Search for the cell housing the specified text and yield its (X, Y) center coordinate. 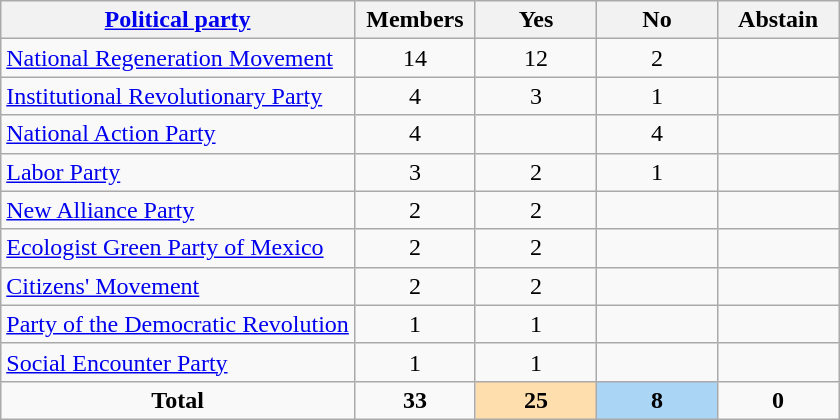
No (658, 20)
14 (414, 58)
Party of the Democratic Revolution (178, 324)
National Regeneration Movement (178, 58)
Citizens' Movement (178, 286)
8 (658, 400)
Members (414, 20)
0 (778, 400)
25 (536, 400)
Yes (536, 20)
Total (178, 400)
National Action Party (178, 134)
Ecologist Green Party of Mexico (178, 248)
12 (536, 58)
New Alliance Party (178, 210)
Institutional Revolutionary Party (178, 96)
Labor Party (178, 172)
Abstain (778, 20)
Social Encounter Party (178, 362)
33 (414, 400)
Political party (178, 20)
